Find where the given text appears and provide that cell's center as (X, Y) coordinate. 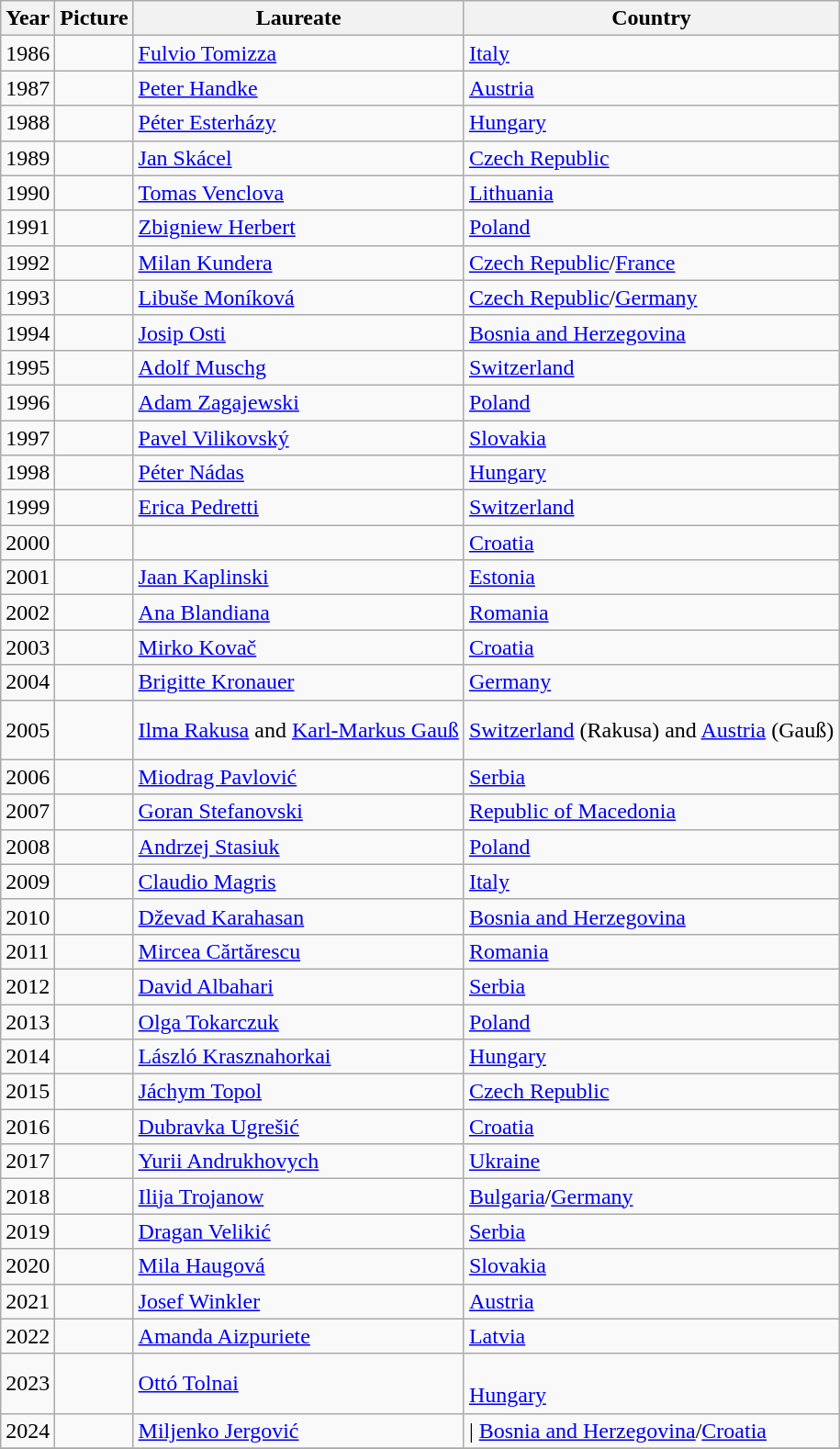
Estonia (651, 578)
2012 (28, 986)
Laureate (298, 18)
1994 (28, 332)
| Bosnia and Herzegovina/Croatia (651, 1431)
Yurii Andrukhovych (298, 1162)
2003 (28, 647)
1998 (28, 473)
1997 (28, 438)
Jan Skácel (298, 158)
Libuše Moníková (298, 298)
2015 (28, 1092)
2004 (28, 682)
Milan Kundera (298, 263)
Miodrag Pavlović (298, 777)
2009 (28, 882)
2022 (28, 1336)
2011 (28, 951)
Republic of Macedonia (651, 812)
Miljenko Jergović (298, 1431)
2021 (28, 1301)
2016 (28, 1127)
Péter Esterházy (298, 123)
Erica Pedretti (298, 508)
2006 (28, 777)
2005 (28, 729)
Mircea Cărtărescu (298, 951)
Josef Winkler (298, 1301)
Brigitte Kronauer (298, 682)
Ukraine (651, 1162)
1987 (28, 88)
Dubravka Ugrešić (298, 1127)
2024 (28, 1431)
Germany (651, 682)
Lithuania (651, 193)
2000 (28, 543)
2010 (28, 916)
1991 (28, 228)
2001 (28, 578)
Mirko Kovač (298, 647)
Czech Republic/France (651, 263)
Switzerland (Rakusa) and Austria (Gauß) (651, 729)
Goran Stefanovski (298, 812)
Jaan Kaplinski (298, 578)
Mila Haugová (298, 1266)
Amanda Aizpuriete (298, 1336)
Tomas Venclova (298, 193)
Claudio Magris (298, 882)
1996 (28, 402)
2017 (28, 1162)
Ilija Trojanow (298, 1196)
2020 (28, 1266)
Ottó Tolnai (298, 1383)
Czech Republic/Germany (651, 298)
Peter Handke (298, 88)
Latvia (651, 1336)
Pavel Vilikovský (298, 438)
2023 (28, 1383)
Bulgaria/Germany (651, 1196)
Ilma Rakusa and Karl-Markus Gauß (298, 729)
Year (28, 18)
Olga Tokarczuk (298, 1022)
1986 (28, 53)
Adolf Muschg (298, 367)
Jáchym Topol (298, 1092)
Péter Nádas (298, 473)
Adam Zagajewski (298, 402)
Picture (94, 18)
2008 (28, 847)
Andrzej Stasiuk (298, 847)
1988 (28, 123)
1992 (28, 263)
Zbigniew Herbert (298, 228)
1990 (28, 193)
2014 (28, 1057)
Country (651, 18)
Ana Blandiana (298, 612)
2013 (28, 1022)
2019 (28, 1231)
1989 (28, 158)
Josip Osti (298, 332)
2002 (28, 612)
2007 (28, 812)
1993 (28, 298)
Fulvio Tomizza (298, 53)
Dževad Karahasan (298, 916)
1995 (28, 367)
Dragan Velikić (298, 1231)
David Albahari (298, 986)
László Krasznahorkai (298, 1057)
1999 (28, 508)
2018 (28, 1196)
